Search for the cell housing the specified text and yield its (X, Y) center coordinate. 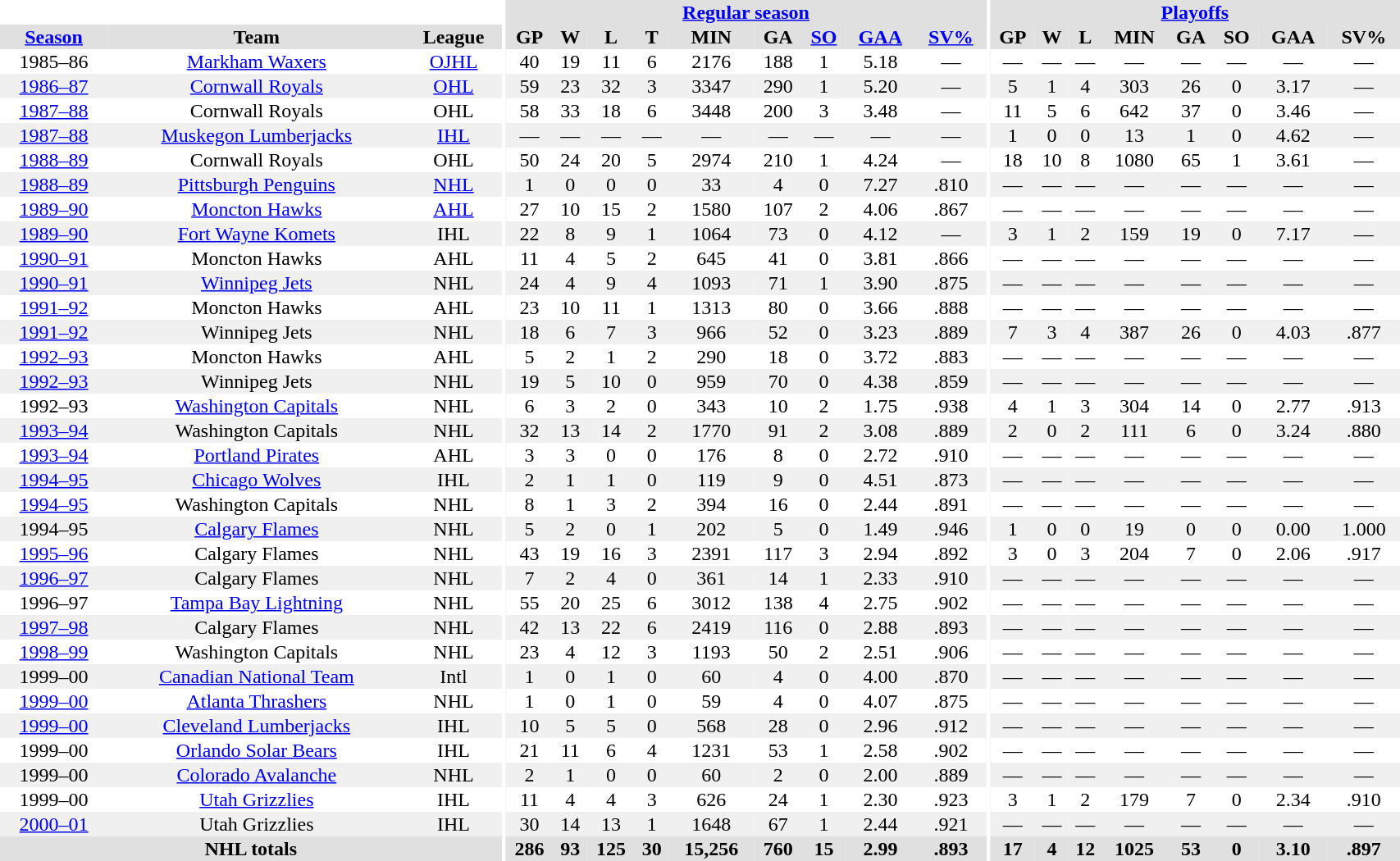
1093 (711, 283)
.888 (951, 307)
304 (1135, 406)
Team (256, 37)
343 (711, 406)
.810 (951, 184)
Orlando Solar Bears (256, 750)
4.07 (881, 701)
2.75 (881, 603)
387 (1135, 332)
1.49 (881, 529)
4.12 (881, 234)
4.24 (881, 160)
League (453, 37)
188 (778, 61)
Portland Pirates (256, 455)
Tampa Bay Lightning (256, 603)
1.75 (881, 406)
21 (530, 750)
25 (612, 603)
.880 (1363, 430)
Regular season (746, 12)
42 (530, 627)
200 (778, 111)
Muskegon Lumberjacks (256, 135)
65 (1191, 160)
0.00 (1293, 529)
.897 (1363, 849)
.923 (951, 799)
1997–98 (54, 627)
.891 (951, 504)
.883 (951, 357)
5.20 (881, 86)
1231 (711, 750)
1986–87 (54, 86)
1580 (711, 209)
Markham Waxers (256, 61)
37 (1191, 111)
91 (778, 430)
3.10 (1293, 849)
3.23 (881, 332)
Cleveland Lumberjacks (256, 726)
17 (1012, 849)
3.24 (1293, 430)
2.96 (881, 726)
2.99 (881, 849)
3.48 (881, 111)
3.61 (1293, 160)
Canadian National Team (256, 676)
7.17 (1293, 234)
119 (711, 480)
.867 (951, 209)
.912 (951, 726)
T (651, 37)
116 (778, 627)
.873 (951, 480)
286 (530, 849)
1025 (1135, 849)
2391 (711, 553)
1985–86 (54, 61)
.892 (951, 553)
117 (778, 553)
125 (612, 849)
Pittsburgh Penguins (256, 184)
71 (778, 283)
27 (530, 209)
2.30 (881, 799)
.913 (1363, 406)
15,256 (711, 849)
.906 (951, 652)
3.81 (881, 258)
107 (778, 209)
626 (711, 799)
4.06 (881, 209)
NHL totals (251, 849)
3.72 (881, 357)
2000–01 (54, 824)
Colorado Avalanche (256, 775)
394 (711, 504)
1313 (711, 307)
2.58 (881, 750)
3448 (711, 111)
2974 (711, 160)
Season (54, 37)
3.08 (881, 430)
4.00 (881, 676)
966 (711, 332)
303 (1135, 86)
179 (1135, 799)
Fort Wayne Komets (256, 234)
5.18 (881, 61)
642 (1135, 111)
3.17 (1293, 86)
2176 (711, 61)
70 (778, 381)
202 (711, 529)
41 (778, 258)
2.51 (881, 652)
.870 (951, 676)
2.00 (881, 775)
7.27 (881, 184)
73 (778, 234)
1193 (711, 652)
3.46 (1293, 111)
Playoffs (1194, 12)
4.38 (881, 381)
.859 (951, 381)
93 (571, 849)
361 (711, 578)
43 (530, 553)
1998–99 (54, 652)
28 (778, 726)
4.51 (881, 480)
.946 (951, 529)
.877 (1363, 332)
40 (530, 61)
.917 (1363, 553)
.938 (951, 406)
1.000 (1363, 529)
3.90 (881, 283)
3.66 (881, 307)
1770 (711, 430)
959 (711, 381)
4.62 (1293, 135)
4.03 (1293, 332)
80 (778, 307)
2.72 (881, 455)
204 (1135, 553)
2.94 (881, 553)
1080 (1135, 160)
159 (1135, 234)
3012 (711, 603)
176 (711, 455)
111 (1135, 430)
2.88 (881, 627)
3347 (711, 86)
1995–96 (54, 553)
210 (778, 160)
1064 (711, 234)
Chicago Wolves (256, 480)
58 (530, 111)
55 (530, 603)
138 (778, 603)
.921 (951, 824)
760 (778, 849)
2.34 (1293, 799)
Intl (453, 676)
645 (711, 258)
2.33 (881, 578)
Atlanta Thrashers (256, 701)
2.06 (1293, 553)
2419 (711, 627)
.866 (951, 258)
1648 (711, 824)
568 (711, 726)
52 (778, 332)
67 (778, 824)
OJHL (453, 61)
2.77 (1293, 406)
